From the cell containing the given text, extract its center point as [X, Y] coordinate. 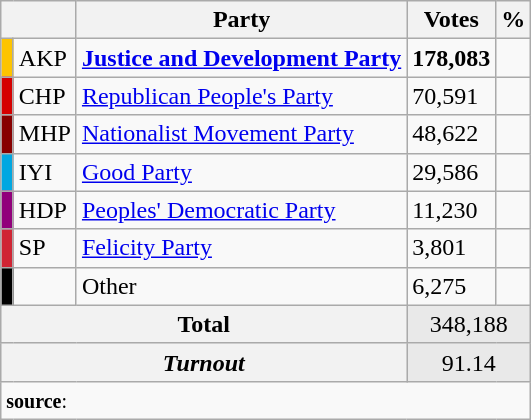
Peoples' Democratic Party [241, 210]
Other [241, 286]
91.14 [469, 362]
Felicity Party [241, 248]
AKP [44, 58]
SP [44, 248]
% [514, 20]
MHP [44, 134]
48,622 [452, 134]
3,801 [452, 248]
Nationalist Movement Party [241, 134]
HDP [44, 210]
Total [204, 324]
Turnout [204, 362]
Justice and Development Party [241, 58]
29,586 [452, 172]
Republican People's Party [241, 96]
11,230 [452, 210]
source: [266, 400]
70,591 [452, 96]
IYI [44, 172]
Good Party [241, 172]
178,083 [452, 58]
348,188 [469, 324]
Party [241, 20]
CHP [44, 96]
6,275 [452, 286]
Votes [452, 20]
